Return (X, Y) of the center of cell containing provided text 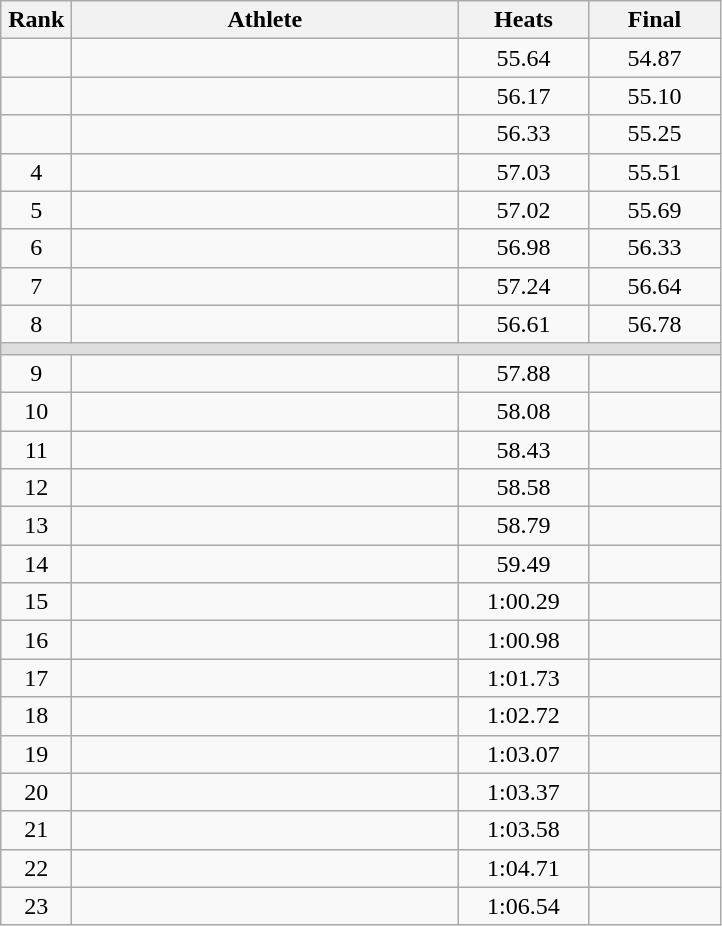
58.79 (524, 526)
20 (36, 792)
58.58 (524, 488)
56.61 (524, 324)
8 (36, 324)
1:03.07 (524, 754)
9 (36, 373)
55.10 (654, 96)
1:03.58 (524, 830)
19 (36, 754)
4 (36, 172)
1:02.72 (524, 716)
12 (36, 488)
16 (36, 640)
55.69 (654, 210)
58.43 (524, 449)
55.51 (654, 172)
1:03.37 (524, 792)
1:00.98 (524, 640)
55.64 (524, 58)
1:04.71 (524, 868)
Heats (524, 20)
18 (36, 716)
15 (36, 602)
55.25 (654, 134)
54.87 (654, 58)
57.24 (524, 286)
58.08 (524, 411)
10 (36, 411)
21 (36, 830)
59.49 (524, 564)
57.88 (524, 373)
56.64 (654, 286)
1:06.54 (524, 906)
7 (36, 286)
23 (36, 906)
57.03 (524, 172)
17 (36, 678)
56.98 (524, 248)
5 (36, 210)
Final (654, 20)
22 (36, 868)
Athlete (265, 20)
56.78 (654, 324)
13 (36, 526)
57.02 (524, 210)
1:00.29 (524, 602)
14 (36, 564)
56.17 (524, 96)
11 (36, 449)
Rank (36, 20)
6 (36, 248)
1:01.73 (524, 678)
